For the text-containing cell, return its midpoint in [x, y] coordinate format. 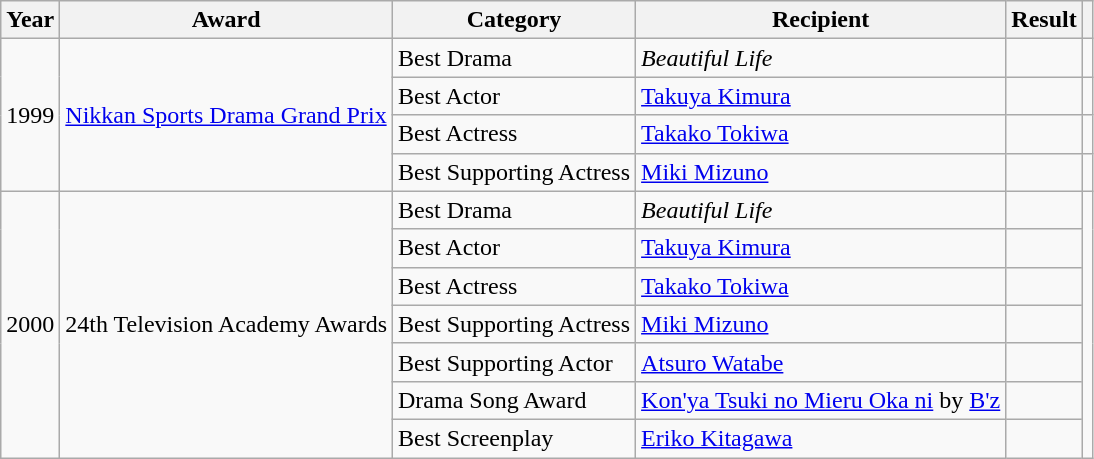
2000 [30, 324]
24th Television Academy Awards [226, 324]
Atsuro Watabe [821, 362]
1999 [30, 115]
Eriko Kitagawa [821, 438]
Best Supporting Actor [514, 362]
Recipient [821, 20]
Nikkan Sports Drama Grand Prix [226, 115]
Award [226, 20]
Result [1044, 20]
Category [514, 20]
Year [30, 20]
Drama Song Award [514, 400]
Best Screenplay [514, 438]
Kon'ya Tsuki no Mieru Oka ni by B'z [821, 400]
